Search for the cell housing the specified text and yield its [x, y] center coordinate. 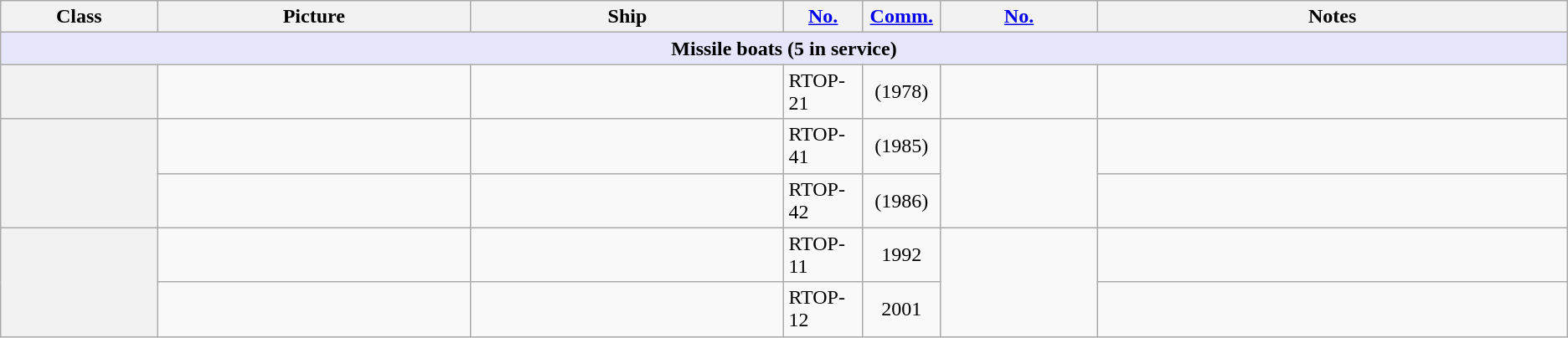
RTOP-12 [823, 310]
Notes [1332, 17]
Picture [314, 17]
Comm. [901, 17]
RTOP-21 [823, 92]
2001 [901, 310]
(1978) [901, 92]
Missile boats (5 in service) [784, 49]
RTOP-41 [823, 146]
(1985) [901, 146]
Class [79, 17]
RTOP-11 [823, 254]
(1986) [901, 201]
Ship [627, 17]
RTOP-42 [823, 201]
1992 [901, 254]
